Determine the (x, y) coordinate at the center of the cell enclosing the given text.  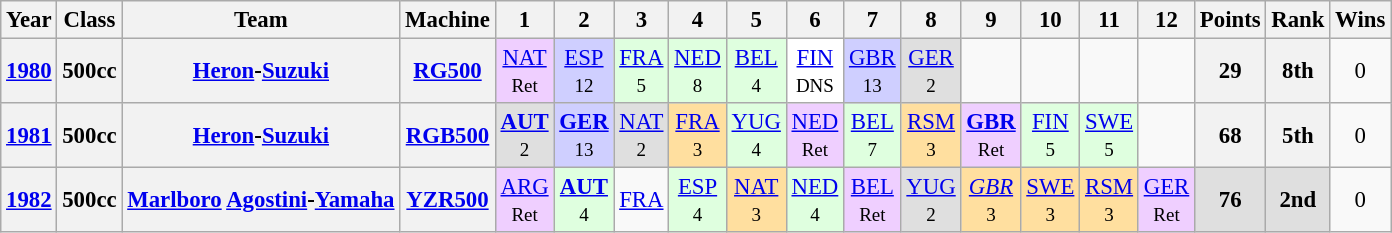
11 (1110, 20)
5th (1298, 136)
GER13 (584, 136)
Machine (448, 20)
GER2 (931, 72)
BEL7 (872, 136)
Points (1230, 20)
GERRet (1166, 200)
GBRRet (991, 136)
GBR3 (991, 200)
Wins (1360, 20)
2nd (1298, 200)
FRA (642, 200)
ESP4 (698, 200)
NATRet (524, 72)
NAT3 (756, 200)
NEDRet (814, 136)
AUT4 (584, 200)
10 (1050, 20)
Rank (1298, 20)
7 (872, 20)
2 (584, 20)
4 (698, 20)
1980 (29, 72)
GBR13 (872, 72)
Team (261, 20)
FRA5 (642, 72)
NED4 (814, 200)
8 (931, 20)
29 (1230, 72)
YUG4 (756, 136)
YUG2 (931, 200)
NAT2 (642, 136)
76 (1230, 200)
SWE5 (1110, 136)
12 (1166, 20)
ESP12 (584, 72)
1981 (29, 136)
BEL4 (756, 72)
1982 (29, 200)
RGB500 (448, 136)
ARGRet (524, 200)
9 (991, 20)
5 (756, 20)
Marlboro Agostini-Yamaha (261, 200)
Class (90, 20)
8th (1298, 72)
3 (642, 20)
Year (29, 20)
NED8 (698, 72)
68 (1230, 136)
1 (524, 20)
FINDNS (814, 72)
YZR500 (448, 200)
AUT2 (524, 136)
FIN5 (1050, 136)
FRA3 (698, 136)
6 (814, 20)
RG500 (448, 72)
BELRet (872, 200)
SWE3 (1050, 200)
